Determine the [x, y] coordinate at the center of the cell enclosing the given text.  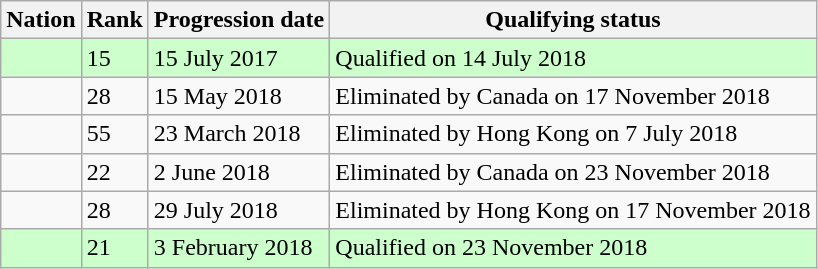
Eliminated by Hong Kong on 17 November 2018 [573, 210]
23 March 2018 [239, 134]
Eliminated by Canada on 17 November 2018 [573, 96]
Qualified on 23 November 2018 [573, 248]
15 [114, 58]
15 May 2018 [239, 96]
55 [114, 134]
Qualified on 14 July 2018 [573, 58]
15 July 2017 [239, 58]
Eliminated by Canada on 23 November 2018 [573, 172]
22 [114, 172]
2 June 2018 [239, 172]
Nation [41, 20]
Qualifying status [573, 20]
Eliminated by Hong Kong on 7 July 2018 [573, 134]
3 February 2018 [239, 248]
Progression date [239, 20]
Rank [114, 20]
21 [114, 248]
29 July 2018 [239, 210]
